Determine the (x, y) coordinate at the center of the cell enclosing the given text.  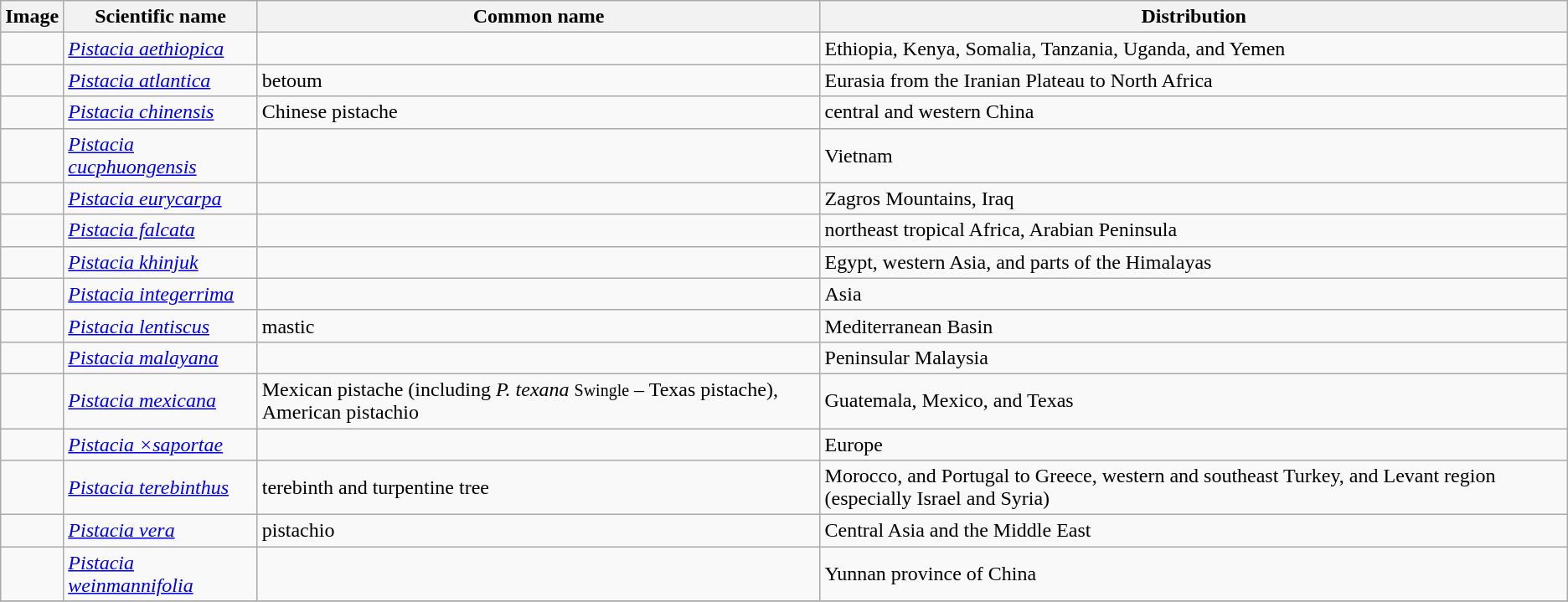
Asia (1194, 294)
Eurasia from the Iranian Plateau to North Africa (1194, 80)
Common name (539, 17)
Peninsular Malaysia (1194, 358)
Pistacia eurycarpa (161, 198)
Image (32, 17)
Pistacia mexicana (161, 400)
pistachio (539, 531)
Mexican pistache (including P. texana Swingle – Texas pistache), American pistachio (539, 400)
Pistacia terebinthus (161, 487)
Distribution (1194, 17)
Pistacia atlantica (161, 80)
Scientific name (161, 17)
Pistacia lentiscus (161, 326)
Europe (1194, 445)
Pistacia cucphuongensis (161, 156)
Guatemala, Mexico, and Texas (1194, 400)
Pistacia malayana (161, 358)
Pistacia aethiopica (161, 49)
Vietnam (1194, 156)
betoum (539, 80)
Pistacia khinjuk (161, 262)
central and western China (1194, 112)
Pistacia vera (161, 531)
mastic (539, 326)
Yunnan province of China (1194, 574)
northeast tropical Africa, Arabian Peninsula (1194, 230)
Pistacia chinensis (161, 112)
Pistacia integerrima (161, 294)
Morocco, and Portugal to Greece, western and southeast Turkey, and Levant region (especially Israel and Syria) (1194, 487)
Pistacia weinmannifolia (161, 574)
terebinth and turpentine tree (539, 487)
Central Asia and the Middle East (1194, 531)
Zagros Mountains, Iraq (1194, 198)
Ethiopia, Kenya, Somalia, Tanzania, Uganda, and Yemen (1194, 49)
Egypt, western Asia, and parts of the Himalayas (1194, 262)
Pistacia falcata (161, 230)
Mediterranean Basin (1194, 326)
Chinese pistache (539, 112)
Pistacia ×saportae (161, 445)
